Output the [X, Y] coordinate of the center of the cell containing the given text.  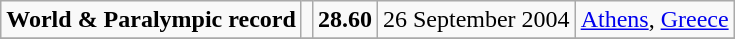
26 September 2004 [476, 20]
World & Paralympic record [152, 20]
28.60 [344, 20]
Athens, Greece [654, 20]
